Provide the [X, Y] coordinate of the cell's center where the given text is located.  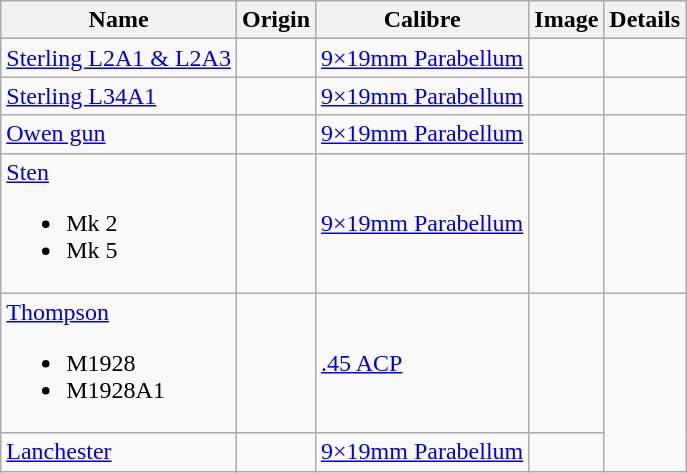
Image [566, 20]
Details [645, 20]
Name [119, 20]
Origin [276, 20]
Sterling L34A1 [119, 96]
ThompsonM1928M1928A1 [119, 363]
Sterling L2A1 & L2A3 [119, 58]
Calibre [422, 20]
Lanchester [119, 452]
StenMk 2Mk 5 [119, 223]
.45 ACP [422, 363]
Owen gun [119, 134]
